Locate the cell with the specified text and output its (x, y) center coordinate. 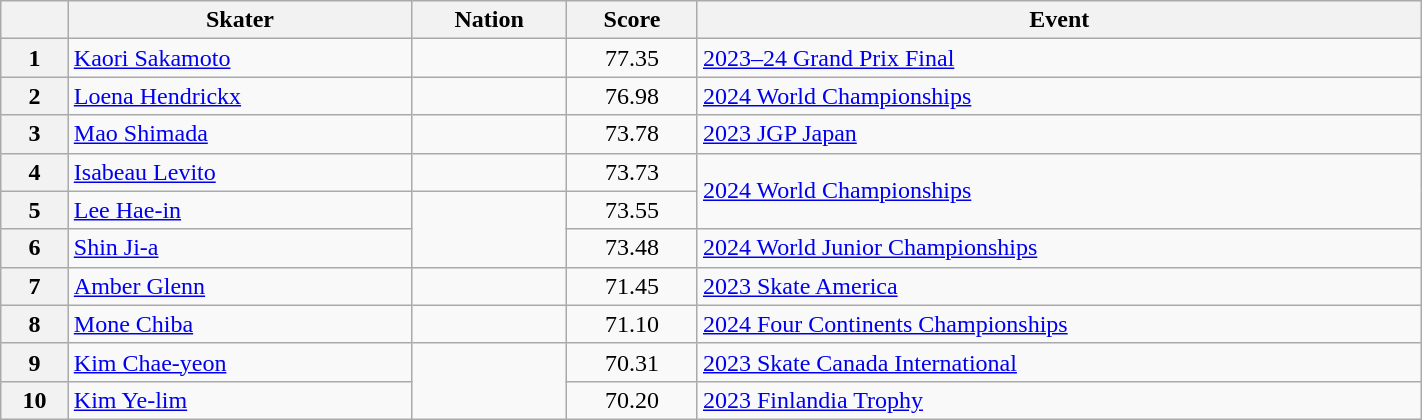
4 (35, 172)
2023 JGP Japan (1059, 134)
Kim Ye-lim (240, 400)
Nation (490, 20)
5 (35, 210)
8 (35, 324)
7 (35, 286)
3 (35, 134)
Kaori Sakamoto (240, 58)
73.78 (632, 134)
73.73 (632, 172)
70.20 (632, 400)
Event (1059, 20)
Mao Shimada (240, 134)
Shin Ji-a (240, 248)
6 (35, 248)
71.10 (632, 324)
Amber Glenn (240, 286)
76.98 (632, 96)
2024 Four Continents Championships (1059, 324)
10 (35, 400)
2023 Skate Canada International (1059, 362)
2023–24 Grand Prix Final (1059, 58)
Mone Chiba (240, 324)
2024 World Junior Championships (1059, 248)
Isabeau Levito (240, 172)
Loena Hendrickx (240, 96)
2 (35, 96)
73.55 (632, 210)
Skater (240, 20)
1 (35, 58)
2023 Finlandia Trophy (1059, 400)
9 (35, 362)
2023 Skate America (1059, 286)
71.45 (632, 286)
77.35 (632, 58)
70.31 (632, 362)
Score (632, 20)
Lee Hae-in (240, 210)
Kim Chae-yeon (240, 362)
73.48 (632, 248)
